For the text-containing cell, return its midpoint in [X, Y] coordinate format. 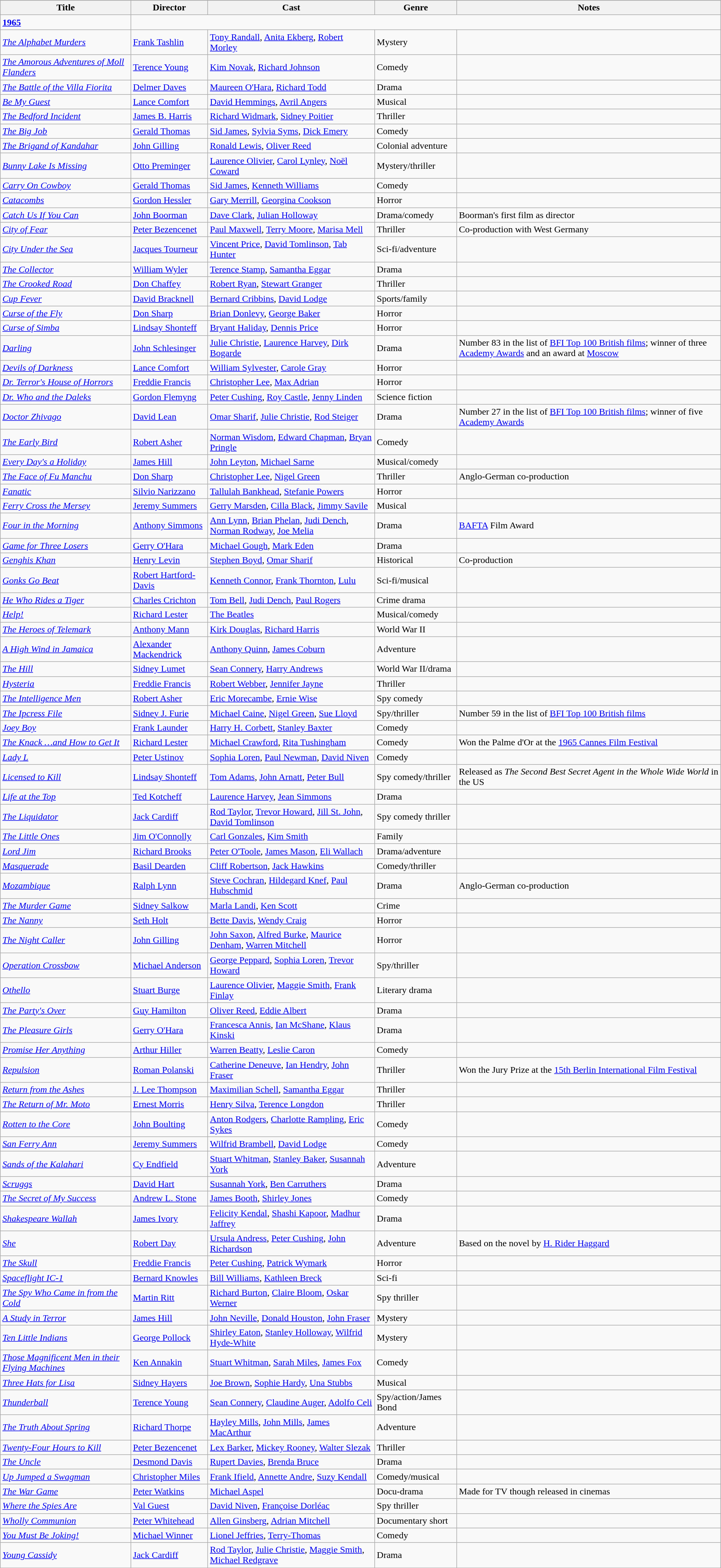
Peter Cushing, Roy Castle, Jenny Linden [291, 397]
Michael Gough, Mark Eden [291, 546]
Terence Stamp, Samantha Eggar [291, 269]
The Heroes of Telemark [65, 629]
Spy comedy [416, 698]
Lady L [65, 757]
Richard Brooks [169, 851]
Gerry Marsden, Cilla Black, Jimmy Savile [291, 506]
City Under the Sea [65, 250]
Young Cassidy [65, 1555]
Don Chaffey [169, 284]
John Boulting [169, 1124]
James Booth, Shirley Jones [291, 1198]
David Bracknell [169, 299]
Felicity Kendal, Shashi Kapoor, Madhur Jaffrey [291, 1218]
Frank Ifield, Annette Andre, Suzy Kendall [291, 1477]
Silvio Narizzano [169, 491]
Wilfrid Brambell, David Lodge [291, 1144]
Sid James, Sylvia Syms, Dick Emery [291, 131]
Cast [291, 8]
Director [169, 8]
Sean Connery, Harry Andrews [291, 669]
Devils of Darkness [65, 368]
Roman Polanski [169, 1070]
Cup Fever [65, 299]
Steve Cochran, Hildegard Knef, Paul Hubschmid [291, 886]
Stuart Whitman, Stanley Baker, Susannah York [291, 1164]
Alexander Mackendrick [169, 649]
Thunderball [65, 1403]
Catherine Deneuve, Ian Hendry, John Fraser [291, 1070]
Seth Holt [169, 920]
David Hemmings, Avril Angers [291, 102]
James B. Harris [169, 116]
Susannah York, Ben Carruthers [291, 1184]
1965 [65, 22]
Genghis Khan [65, 560]
Ann Lynn, Brian Phelan, Judi Dench, Norman Rodway, Joe Melia [291, 526]
Masquerade [65, 866]
Stephen Boyd, Omar Sharif [291, 560]
The Collector [65, 269]
Peter O'Toole, James Mason, Eli Wallach [291, 851]
Science fiction [416, 397]
Up Jumped a Swagman [65, 1477]
Sci-fi/adventure [416, 250]
Rupert Davies, Brenda Bruce [291, 1462]
Bernard Knowles [169, 1278]
Peter Whitehead [169, 1521]
Robert Ryan, Stewart Granger [291, 284]
Dave Clark, Julian Holloway [291, 215]
The Spy Who Came in from the Cold [65, 1298]
Kirk Douglas, Richard Harris [291, 629]
The War Game [65, 1491]
Michael Aspel [291, 1491]
The Battle of the Villa Fiorita [65, 87]
Every Day's a Holiday [65, 462]
Sidney Hayers [169, 1382]
Marla Landi, Ken Scott [291, 906]
Repulsion [65, 1070]
The Uncle [65, 1462]
David Hart [169, 1184]
Robert Webber, Jennifer Jayne [291, 684]
Shakespeare Wallah [65, 1218]
Tom Bell, Judi Dench, Paul Rogers [291, 600]
Sci-fi [416, 1278]
Curse of Simba [65, 328]
Vincent Price, David Tomlinson, Tab Hunter [291, 250]
Co-production [589, 560]
Desmond Davis [169, 1462]
Help! [65, 615]
Henry Levin [169, 560]
Ronald Lewis, Oliver Reed [291, 146]
Licensed to Kill [65, 777]
Otto Preminger [169, 166]
The Little Ones [65, 837]
The Secret of My Success [65, 1198]
Ten Little Indians [65, 1337]
Hayley Mills, John Mills, James MacArthur [291, 1427]
Gary Merrill, Georgina Cookson [291, 200]
Ted Kotcheff [169, 797]
Promise Her Anything [65, 1050]
Docu-drama [416, 1491]
Won the Jury Prize at the 15th Berlin International Film Festival [589, 1070]
Sid James, Kenneth Williams [291, 185]
Michael Anderson [169, 965]
George Pollock [169, 1337]
Robert Hartford-Davis [169, 580]
Anthony Quinn, James Coburn [291, 649]
Life at the Top [65, 797]
The Hill [65, 669]
Omar Sharif, Julie Christie, Rod Steiger [291, 417]
Lord Jim [65, 851]
Bernard Cribbins, David Lodge [291, 299]
The Knack …and How to Get It [65, 742]
The Alphabet Murders [65, 42]
Tallulah Bankhead, Stefanie Powers [291, 491]
John Boorman [169, 215]
Darling [65, 348]
Mystery/thriller [416, 166]
Robert Day [169, 1243]
The Bedford Incident [65, 116]
Othello [65, 990]
Return from the Ashes [65, 1090]
Carry On Cowboy [65, 185]
Number 83 in the list of BFI Top 100 British films; winner of three Academy Awards and an award at Moscow [589, 348]
John Schlesinger [169, 348]
Cliff Robertson, Jack Hawkins [291, 866]
Family [416, 837]
Ursula Andress, Peter Cushing, John Richardson [291, 1243]
Sci-fi/musical [416, 580]
Maximilian Schell, Samantha Eggar [291, 1090]
Tom Adams, John Arnatt, Peter Bull [291, 777]
Martin Ritt [169, 1298]
David Niven, Françoise Dorléac [291, 1506]
The Face of Fu Manchu [65, 476]
San Ferry Ann [65, 1144]
Bryant Haliday, Dennis Price [291, 328]
The Crooked Road [65, 284]
Bunny Lake Is Missing [65, 166]
Anton Rodgers, Charlotte Rampling, Eric Sykes [291, 1124]
Cy Endfield [169, 1164]
Basil Dearden [169, 866]
Rod Taylor, Trevor Howard, Jill St. John, David Tomlinson [291, 817]
Guy Hamilton [169, 1010]
Jim O'Connolly [169, 837]
Harry H. Corbett, Stanley Baxter [291, 728]
Frank Launder [169, 728]
Documentary short [416, 1521]
Won the Palme d'Or at the 1965 Cannes Film Festival [589, 742]
The Party's Over [65, 1010]
Curse of the Fly [65, 313]
Joe Brown, Sophie Hardy, Una Stubbs [291, 1382]
Peter Cushing, Patrick Wymark [291, 1263]
Ernest Morris [169, 1104]
Laurence Harvey, Jean Simmons [291, 797]
Co-production with West Germany [589, 230]
Made for TV though released in cinemas [589, 1491]
Game for Three Losers [65, 546]
Anthony Simmons [169, 526]
Stuart Burge [169, 990]
Catacombs [65, 200]
Eric Morecambe, Ernie Wise [291, 698]
Twenty-Four Hours to Kill [65, 1447]
Shirley Eaton, Stanley Holloway, Wilfrid Hyde-White [291, 1337]
The Skull [65, 1263]
Dr. Terror's House of Horrors [65, 382]
Rotten to the Core [65, 1124]
David Lean [169, 417]
Those Magnificent Men in their Flying Machines [65, 1363]
Scruggs [65, 1184]
Peter Watkins [169, 1491]
Drama/adventure [416, 851]
Christopher Lee, Max Adrian [291, 382]
BAFTA Film Award [589, 526]
The Liquidator [65, 817]
William Sylvester, Carole Gray [291, 368]
Michael Winner [169, 1535]
The Truth About Spring [65, 1427]
Where the Spies Are [65, 1506]
George Peppard, Sophia Loren, Trevor Howard [291, 965]
Michael Caine, Nigel Green, Sue Lloyd [291, 713]
The Pleasure Girls [65, 1030]
Carl Gonzales, Kim Smith [291, 837]
Tony Randall, Anita Ekberg, Robert Morley [291, 42]
Norman Wisdom, Edward Chapman, Bryan Pringle [291, 442]
World War II/drama [416, 669]
Ken Annakin [169, 1363]
Drama/comedy [416, 215]
Laurence Olivier, Maggie Smith, Frank Finlay [291, 990]
Crime drama [416, 600]
Frank Tashlin [169, 42]
A High Wind in Jamaica [65, 649]
Peter Ustinov [169, 757]
Allen Ginsberg, Adrian Mitchell [291, 1521]
Four in the Morning [65, 526]
Christopher Miles [169, 1477]
Dr. Who and the Daleks [65, 397]
The Early Bird [65, 442]
Based on the novel by H. Rider Haggard [589, 1243]
The Return of Mr. Moto [65, 1104]
Mozambique [65, 886]
Released as The Second Best Secret Agent in the Whole Wide World in the US [589, 777]
The Amorous Adventures of Moll Flanders [65, 67]
Anthony Mann [169, 629]
The Night Caller [65, 940]
Maureen O'Hara, Richard Todd [291, 87]
Genre [416, 8]
Sidney Lumet [169, 669]
Colonial adventure [416, 146]
Rod Taylor, Julie Christie, Maggie Smith, Michael Redgrave [291, 1555]
Boorman's first film as director [589, 215]
Jacques Tourneur [169, 250]
Gordon Hessler [169, 200]
Comedy/thriller [416, 866]
Historical [416, 560]
Number 59 in the list of BFI Top 100 British films [589, 713]
Sidney J. Furie [169, 713]
Crime [416, 906]
James Ivory [169, 1218]
Andrew L. Stone [169, 1198]
Bill Williams, Kathleen Breck [291, 1278]
Richard Widmark, Sidney Poitier [291, 116]
The Big Job [65, 131]
Richard Burton, Claire Bloom, Oskar Werner [291, 1298]
Gonks Go Beat [65, 580]
Val Guest [169, 1506]
Be My Guest [65, 102]
Stuart Whitman, Sarah Miles, James Fox [291, 1363]
Laurence Olivier, Carol Lynley, Noël Coward [291, 166]
Spy comedy thriller [416, 817]
Warren Beatty, Leslie Caron [291, 1050]
She [65, 1243]
Catch Us If You Can [65, 215]
Spy comedy/thriller [416, 777]
Sidney Salkow [169, 906]
You Must Be Joking! [65, 1535]
Michael Crawford, Rita Tushingham [291, 742]
The Nanny [65, 920]
Lex Barker, Mickey Rooney, Walter Slezak [291, 1447]
Arthur Hiller [169, 1050]
Henry Silva, Terence Longdon [291, 1104]
The Ipcress File [65, 713]
Sands of the Kalahari [65, 1164]
City of Fear [65, 230]
Sean Connery, Claudine Auger, Adolfo Celi [291, 1403]
Wholly Communion [65, 1521]
Julie Christie, Laurence Harvey, Dirk Bogarde [291, 348]
Christopher Lee, Nigel Green [291, 476]
Doctor Zhivago [65, 417]
Notes [589, 8]
Operation Crossbow [65, 965]
Literary drama [416, 990]
The Brigand of Kandahar [65, 146]
The Beatles [291, 615]
Bette Davis, Wendy Craig [291, 920]
Delmer Daves [169, 87]
Sophia Loren, Paul Newman, David Niven [291, 757]
Paul Maxwell, Terry Moore, Marisa Mell [291, 230]
William Wyler [169, 269]
Three Hats for Lisa [65, 1382]
World War II [416, 629]
He Who Rides a Tiger [65, 600]
Joey Boy [65, 728]
Kim Novak, Richard Johnson [291, 67]
Sports/family [416, 299]
The Murder Game [65, 906]
John Leyton, Michael Sarne [291, 462]
Hysteria [65, 684]
The Intelligence Men [65, 698]
Charles Crichton [169, 600]
John Saxon, Alfred Burke, Maurice Denham, Warren Mitchell [291, 940]
Comedy/musical [416, 1477]
Ralph Lynn [169, 886]
John Neville, Donald Houston, John Fraser [291, 1318]
A Study in Terror [65, 1318]
Kenneth Connor, Frank Thornton, Lulu [291, 580]
Spy/action/James Bond [416, 1403]
Richard Thorpe [169, 1427]
Gordon Flemyng [169, 397]
Spaceflight IC-1 [65, 1278]
Francesca Annis, Ian McShane, Klaus Kinski [291, 1030]
Brian Donlevy, George Baker [291, 313]
Ferry Cross the Mersey [65, 506]
Oliver Reed, Eddie Albert [291, 1010]
Number 27 in the list of BFI Top 100 British films; winner of five Academy Awards [589, 417]
Lionel Jeffries, Terry-Thomas [291, 1535]
J. Lee Thompson [169, 1090]
Fanatic [65, 491]
Title [65, 8]
